From the cell containing the given text, extract its center point as (x, y) coordinate. 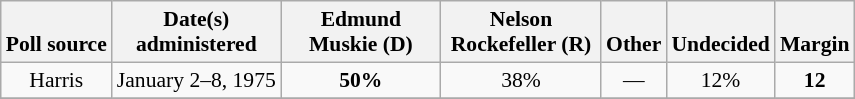
50% (361, 80)
Harris (56, 80)
Date(s)administered (196, 32)
EdmundMuskie (D) (361, 32)
12% (720, 80)
38% (521, 80)
January 2–8, 1975 (196, 80)
Poll source (56, 32)
— (634, 80)
12 (815, 80)
Margin (815, 32)
Other (634, 32)
NelsonRockefeller (R) (521, 32)
Undecided (720, 32)
